Return the [x, y] coordinate for the center point of the cell that contains the specified text.  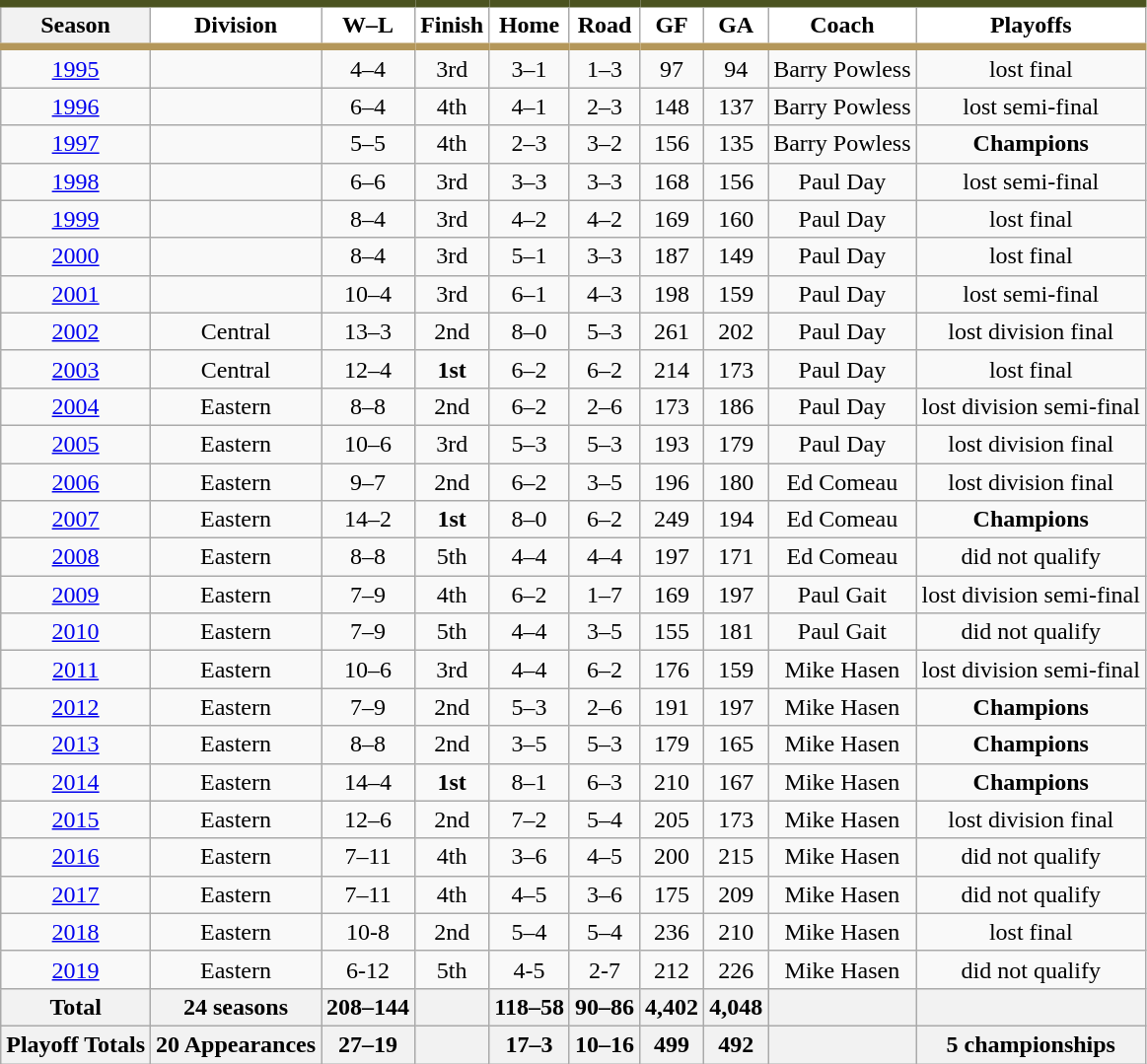
20 Appearances [237, 1044]
2005 [76, 444]
209 [736, 894]
194 [736, 520]
Home [530, 26]
GA [736, 26]
12–4 [369, 369]
2008 [76, 557]
2015 [76, 819]
2001 [76, 294]
4-5 [530, 969]
4,048 [736, 1007]
214 [673, 369]
14–4 [369, 782]
2009 [76, 595]
2018 [76, 932]
Division [237, 26]
2-7 [604, 969]
5–1 [530, 256]
W–L [369, 26]
27–19 [369, 1044]
5 championships [1031, 1044]
171 [736, 557]
Playoffs [1031, 26]
9–7 [369, 482]
GF [673, 26]
1999 [76, 219]
249 [673, 520]
167 [736, 782]
Road [604, 26]
2013 [76, 745]
2017 [76, 894]
137 [736, 106]
10–4 [369, 294]
1–3 [604, 67]
2014 [76, 782]
118–58 [530, 1007]
2004 [76, 406]
1995 [76, 67]
3–2 [604, 144]
24 seasons [237, 1007]
215 [736, 857]
2003 [76, 369]
7–2 [530, 819]
2006 [76, 482]
168 [673, 181]
10–16 [604, 1044]
208–144 [369, 1007]
2016 [76, 857]
2007 [76, 520]
155 [673, 632]
6–6 [369, 181]
198 [673, 294]
3–1 [530, 67]
180 [736, 482]
193 [673, 444]
1996 [76, 106]
226 [736, 969]
1997 [76, 144]
191 [673, 707]
94 [736, 67]
Finish [452, 26]
2011 [76, 670]
12–6 [369, 819]
14–2 [369, 520]
10-8 [369, 932]
2012 [76, 707]
492 [736, 1044]
149 [736, 256]
236 [673, 932]
196 [673, 482]
8–1 [530, 782]
212 [673, 969]
202 [736, 331]
2002 [76, 331]
1998 [76, 181]
165 [736, 745]
4–1 [530, 106]
205 [673, 819]
Season [76, 26]
6–1 [530, 294]
6–4 [369, 106]
2010 [76, 632]
148 [673, 106]
186 [736, 406]
6–3 [604, 782]
200 [673, 857]
175 [673, 894]
5–5 [369, 144]
4,402 [673, 1007]
187 [673, 256]
90–86 [604, 1007]
2000 [76, 256]
Coach [842, 26]
261 [673, 331]
2019 [76, 969]
17–3 [530, 1044]
4–3 [604, 294]
181 [736, 632]
160 [736, 219]
97 [673, 67]
135 [736, 144]
13–3 [369, 331]
Total [76, 1007]
Playoff Totals [76, 1044]
6-12 [369, 969]
1–7 [604, 595]
499 [673, 1044]
176 [673, 670]
